Search for the cell housing the specified text and yield its [x, y] center coordinate. 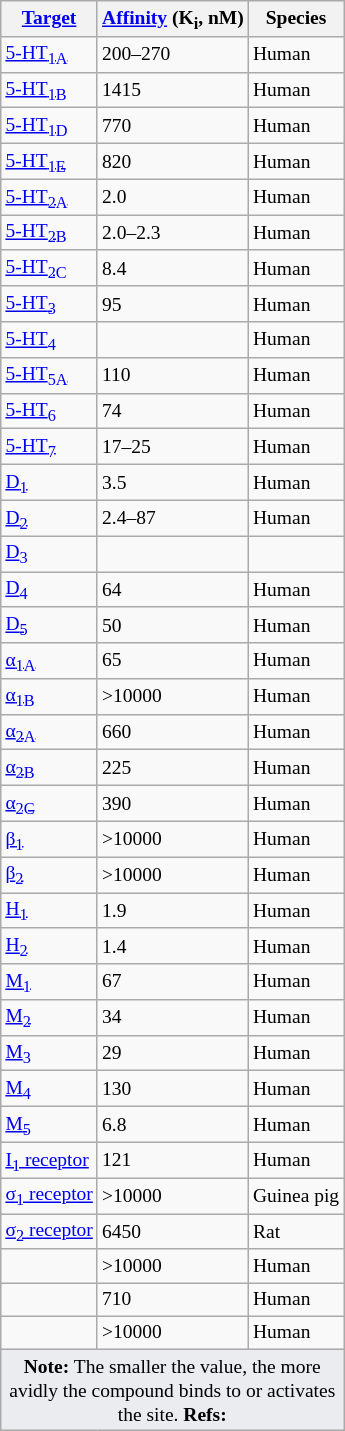
β2 [50, 875]
390 [172, 804]
Species [296, 19]
6.8 [172, 1125]
5-HT1B [50, 90]
α2C [50, 804]
β1 [50, 839]
5-HT3 [50, 304]
M1 [50, 982]
2.4–87 [172, 518]
Note: The smaller the value, the more avidly the compound binds to or activates the site. Refs: [172, 1390]
5-HT7 [50, 447]
α2A [50, 732]
H1 [50, 911]
17–25 [172, 447]
770 [172, 126]
74 [172, 411]
M5 [50, 1125]
I1 receptor [50, 1160]
5-HT2B [50, 233]
D3 [50, 554]
1.9 [172, 911]
D4 [50, 590]
σ1 receptor [50, 1196]
110 [172, 375]
5-HT6 [50, 411]
Target [50, 19]
200–270 [172, 54]
5-HT1E [50, 161]
5-HT1A [50, 54]
σ2 receptor [50, 1232]
D5 [50, 625]
6450 [172, 1232]
5-HT2C [50, 268]
Guinea pig [296, 1196]
1.4 [172, 946]
67 [172, 982]
50 [172, 625]
2.0–2.3 [172, 233]
8.4 [172, 268]
5-HT1D [50, 126]
65 [172, 661]
95 [172, 304]
34 [172, 1018]
M4 [50, 1089]
121 [172, 1160]
820 [172, 161]
2.0 [172, 197]
29 [172, 1053]
M2 [50, 1018]
3.5 [172, 482]
64 [172, 590]
M3 [50, 1053]
D2 [50, 518]
α2B [50, 768]
α1A [50, 661]
660 [172, 732]
710 [172, 1300]
130 [172, 1089]
Rat [296, 1232]
α1B [50, 697]
H2 [50, 946]
Affinity (Ki, nM) [172, 19]
5-HT5A [50, 375]
D1 [50, 482]
5-HT2A [50, 197]
5-HT4 [50, 340]
225 [172, 768]
1415 [172, 90]
